Scan for the cell matching the given text and deliver its (x, y) coordinate at center. 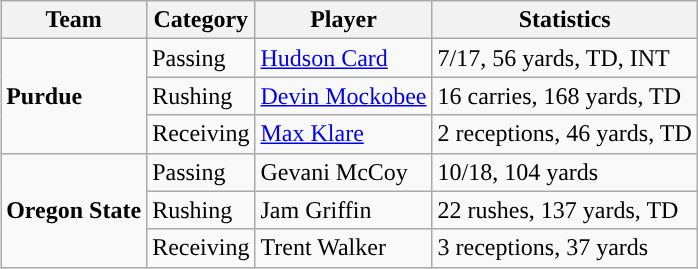
10/18, 104 yards (564, 172)
Purdue (74, 96)
Max Klare (344, 134)
3 receptions, 37 yards (564, 248)
Trent Walker (344, 248)
22 rushes, 137 yards, TD (564, 210)
Oregon State (74, 210)
2 receptions, 46 yards, TD (564, 134)
Player (344, 20)
7/17, 56 yards, TD, INT (564, 58)
Team (74, 20)
Statistics (564, 20)
Category (201, 20)
Devin Mockobee (344, 96)
Hudson Card (344, 58)
16 carries, 168 yards, TD (564, 96)
Jam Griffin (344, 210)
Gevani McCoy (344, 172)
